Detect which cell encompasses the target text, then output its (x, y) center coordinate. 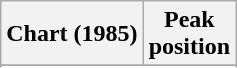
Peakposition (189, 34)
Chart (1985) (72, 34)
